Return the [x, y] coordinate for the center point of the cell that contains the specified text.  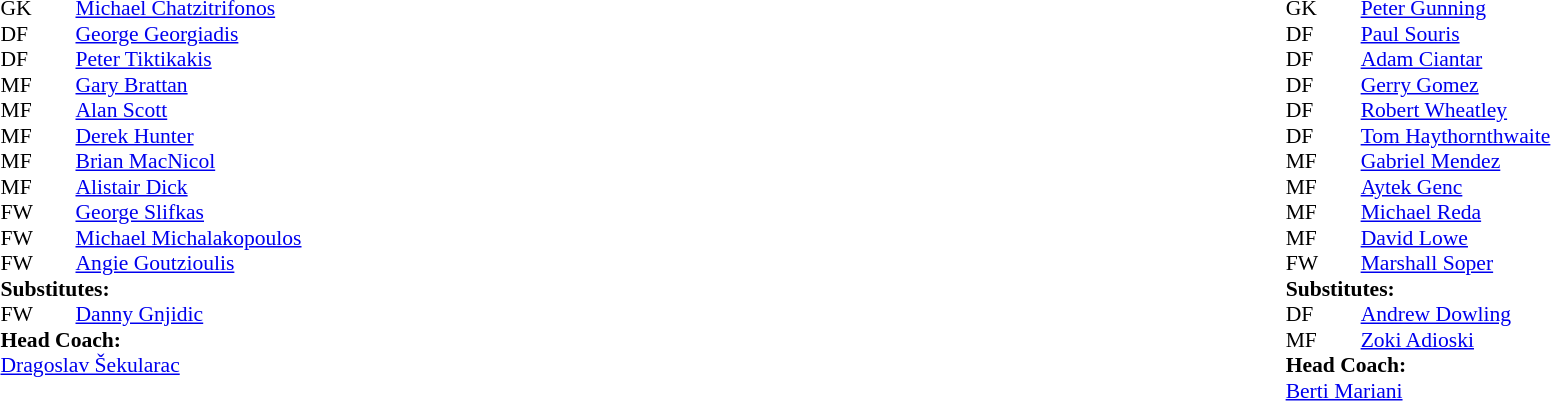
George Georgiadis [189, 34]
Alistair Dick [189, 187]
Dragoslav Šekularac [150, 365]
Derek Hunter [189, 136]
Tom Haythornthwaite [1456, 136]
Adam Ciantar [1456, 59]
Zoki Adioski [1456, 340]
Robert Wheatley [1456, 111]
Gabriel Mendez [1456, 161]
Brian MacNicol [189, 161]
Michael Reda [1456, 213]
George Slifkas [189, 213]
Paul Souris [1456, 34]
Michael Michalakopoulos [189, 238]
Gary Brattan [189, 85]
Marshall Soper [1456, 263]
Peter Tiktikakis [189, 59]
Gerry Gomez [1456, 85]
Aytek Genc [1456, 187]
Alan Scott [189, 111]
David Lowe [1456, 238]
Angie Goutzioulis [189, 263]
Andrew Dowling [1456, 315]
Danny Gnjidic [189, 315]
